Return (x, y) of the center of cell containing provided text 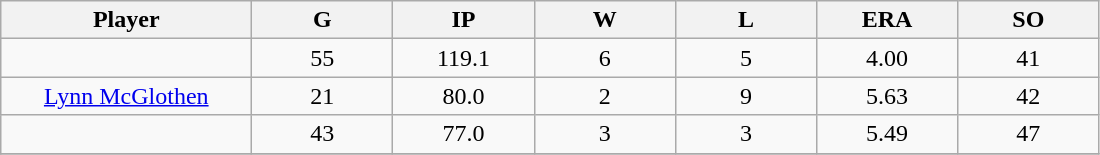
2 (604, 96)
41 (1028, 58)
77.0 (464, 134)
43 (322, 134)
6 (604, 58)
W (604, 20)
G (322, 20)
47 (1028, 134)
ERA (886, 20)
21 (322, 96)
5.49 (886, 134)
5.63 (886, 96)
Player (126, 20)
SO (1028, 20)
L (746, 20)
5 (746, 58)
9 (746, 96)
55 (322, 58)
IP (464, 20)
42 (1028, 96)
4.00 (886, 58)
119.1 (464, 58)
80.0 (464, 96)
Lynn McGlothen (126, 96)
